Extract the [x, y] coordinate from the center of the cell holding the provided text.  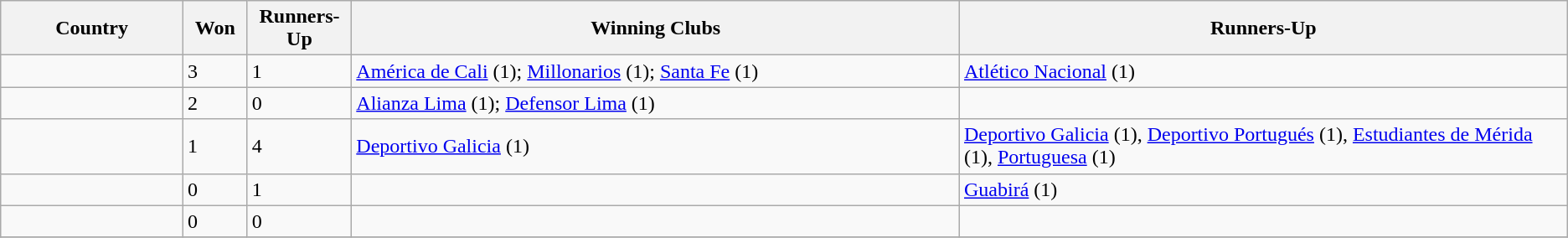
Atlético Nacional (1) [1264, 71]
3 [214, 71]
Guabirá (1) [1264, 189]
Country [92, 28]
Deportivo Galicia (1) [656, 146]
4 [300, 146]
Alianza Lima (1); Defensor Lima (1) [656, 103]
2 [214, 103]
América de Cali (1); Millonarios (1); Santa Fe (1) [656, 71]
Deportivo Galicia (1), Deportivo Portugués (1), Estudiantes de Mérida (1), Portuguesa (1) [1264, 146]
Won [214, 28]
Winning Clubs [656, 28]
